Search for the cell housing the specified text and yield its [x, y] center coordinate. 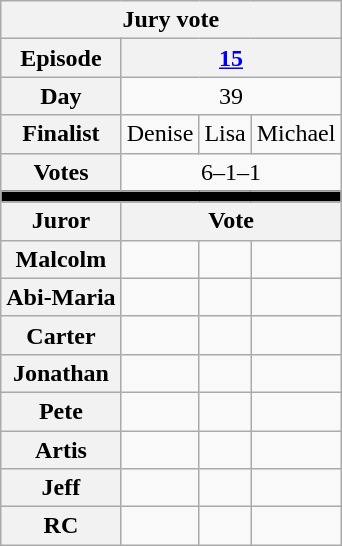
Day [61, 96]
Vote [231, 221]
Jury vote [171, 20]
RC [61, 526]
Votes [61, 172]
Malcolm [61, 259]
Denise [160, 134]
Finalist [61, 134]
6–1–1 [231, 172]
Episode [61, 58]
Michael [296, 134]
Pete [61, 411]
39 [231, 96]
Lisa [225, 134]
Jeff [61, 488]
Carter [61, 335]
Jonathan [61, 373]
Artis [61, 449]
Juror [61, 221]
15 [231, 58]
Abi-Maria [61, 297]
